From the cell containing the given text, extract its center point as (X, Y) coordinate. 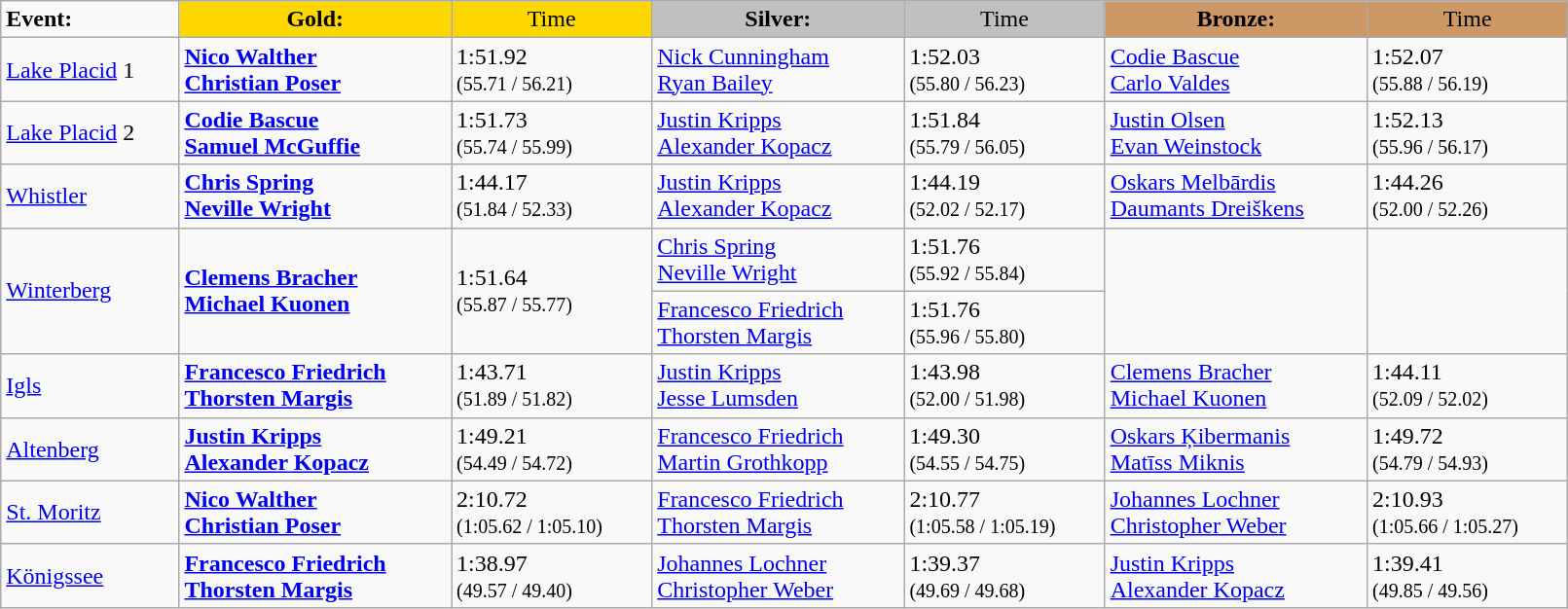
2:10.93(1:05.66 / 1:05.27) (1468, 512)
Nick CunninghamRyan Bailey (779, 70)
Justin OlsenEvan Weinstock (1236, 132)
1:39.41(49.85 / 49.56) (1468, 576)
1:51.76(55.96 / 55.80) (1004, 323)
1:52.13(55.96 / 56.17) (1468, 132)
St. Moritz (90, 512)
Altenberg (90, 449)
1:51.73(55.74 / 55.99) (552, 132)
Whistler (90, 197)
1:51.92(55.71 / 56.21) (552, 70)
1:49.30(54.55 / 54.75) (1004, 449)
1:49.21(54.49 / 54.72) (552, 449)
Justin KrippsJesse Lumsden (779, 385)
Königssee (90, 576)
1:44.19(52.02 / 52.17) (1004, 197)
1:52.07(55.88 / 56.19) (1468, 70)
1:49.72(54.79 / 54.93) (1468, 449)
1:51.76(55.92 / 55.84) (1004, 259)
Codie BascueSamuel McGuffie (315, 132)
Codie BascueCarlo Valdes (1236, 70)
2:10.72(1:05.62 / 1:05.10) (552, 512)
Silver: (779, 19)
1:38.97(49.57 / 49.40) (552, 576)
Lake Placid 2 (90, 132)
Gold: (315, 19)
Igls (90, 385)
1:43.98(52.00 / 51.98) (1004, 385)
1:51.64(55.87 / 55.77) (552, 291)
1:43.71(51.89 / 51.82) (552, 385)
1:52.03(55.80 / 56.23) (1004, 70)
Francesco FriedrichMartin Grothkopp (779, 449)
Event: (90, 19)
Oskars ĶibermanisMatīss Miknis (1236, 449)
Winterberg (90, 291)
Lake Placid 1 (90, 70)
2:10.77(1:05.58 / 1:05.19) (1004, 512)
1:51.84(55.79 / 56.05) (1004, 132)
1:44.26(52.00 / 52.26) (1468, 197)
Oskars MelbārdisDaumants Dreiškens (1236, 197)
1:44.11 (52.09 / 52.02) (1468, 385)
1:44.17(51.84 / 52.33) (552, 197)
Bronze: (1236, 19)
1:39.37(49.69 / 49.68) (1004, 576)
